Scan for the cell matching the given text and deliver its (X, Y) coordinate at center. 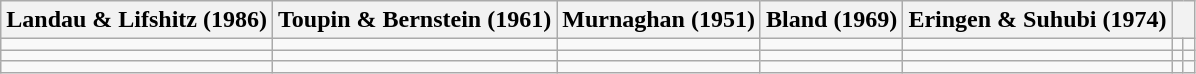
Murnaghan (1951) (659, 20)
Toupin & Bernstein (1961) (415, 20)
Landau & Lifshitz (1986) (137, 20)
Eringen & Suhubi (1974) (1038, 20)
Bland (1969) (831, 20)
